Find where the given text appears and provide that cell's center as (x, y) coordinate. 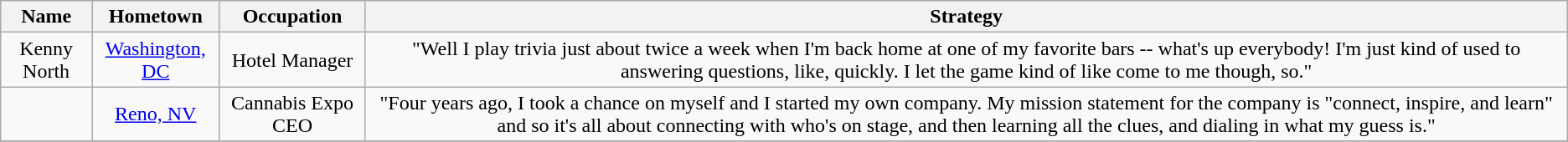
Hotel Manager (292, 60)
Cannabis Expo CEO (292, 114)
Name (47, 17)
Occupation (292, 17)
Kenny North (47, 60)
Washington, DC (156, 60)
Hometown (156, 17)
Strategy (967, 17)
Reno, NV (156, 114)
